Find where the given text appears and provide that cell's center as [x, y] coordinate. 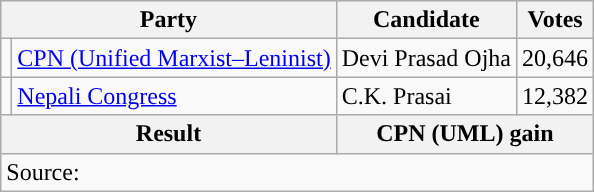
12,382 [556, 96]
C.K. Prasai [426, 96]
Result [168, 134]
Devi Prasad Ojha [426, 58]
Source: [298, 172]
20,646 [556, 58]
Party [168, 20]
Candidate [426, 20]
Nepali Congress [174, 96]
Votes [556, 20]
CPN (UML) gain [464, 134]
CPN (Unified Marxist–Leninist) [174, 58]
